Search for the cell housing the specified text and yield its [X, Y] center coordinate. 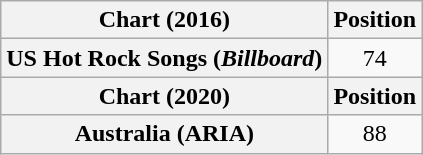
88 [375, 134]
US Hot Rock Songs (Billboard) [164, 58]
Chart (2016) [164, 20]
Chart (2020) [164, 96]
Australia (ARIA) [164, 134]
74 [375, 58]
